Pinpoint the cell where the given text exists, returning its [x, y] midpoint coordinate. 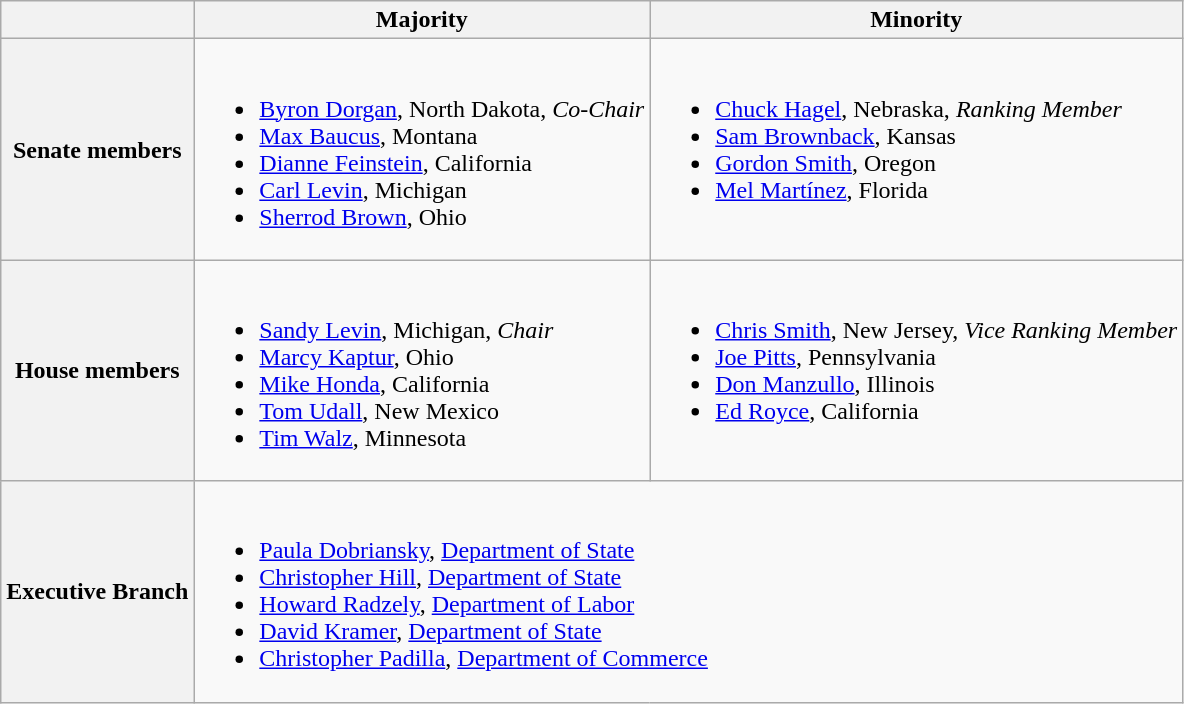
Chuck Hagel, Nebraska, Ranking MemberSam Brownback, KansasGordon Smith, OregonMel Martínez, Florida [916, 150]
Majority [422, 20]
Executive Branch [98, 592]
Sandy Levin, Michigan, ChairMarcy Kaptur, OhioMike Honda, CaliforniaTom Udall, New MexicoTim Walz, Minnesota [422, 370]
House members [98, 370]
Chris Smith, New Jersey, Vice Ranking MemberJoe Pitts, PennsylvaniaDon Manzullo, IllinoisEd Royce, California [916, 370]
Minority [916, 20]
Byron Dorgan, North Dakota, Co-ChairMax Baucus, MontanaDianne Feinstein, CaliforniaCarl Levin, MichiganSherrod Brown, Ohio [422, 150]
Senate members [98, 150]
